Identify which cell holds the provided text, then report its (X, Y) central coordinate. 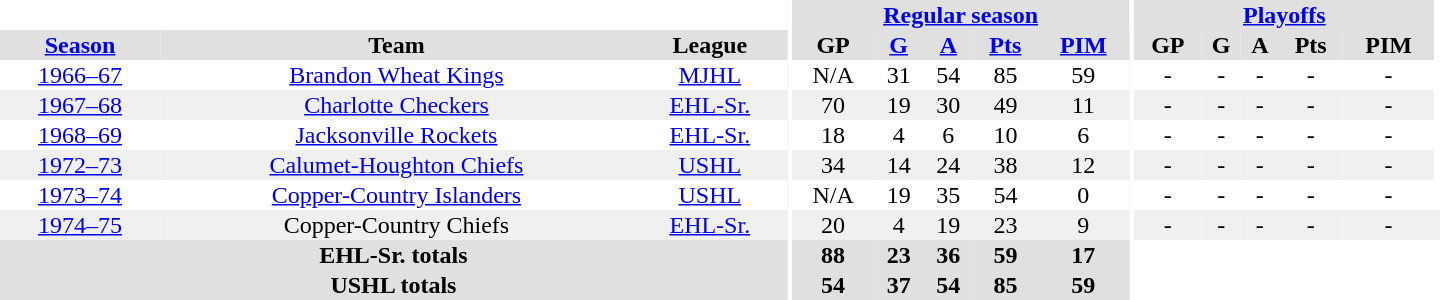
37 (899, 285)
0 (1084, 195)
Regular season (960, 15)
70 (833, 105)
1974–75 (80, 225)
Playoffs (1284, 15)
9 (1084, 225)
Season (80, 45)
18 (833, 135)
1973–74 (80, 195)
Calumet-Houghton Chiefs (396, 165)
17 (1084, 255)
24 (949, 165)
38 (1005, 165)
20 (833, 225)
34 (833, 165)
1972–73 (80, 165)
Team (396, 45)
Charlotte Checkers (396, 105)
30 (949, 105)
1968–69 (80, 135)
MJHL (710, 75)
Brandon Wheat Kings (396, 75)
Copper-Country Islanders (396, 195)
USHL totals (394, 285)
36 (949, 255)
1967–68 (80, 105)
EHL-Sr. totals (394, 255)
Copper-Country Chiefs (396, 225)
31 (899, 75)
11 (1084, 105)
12 (1084, 165)
1966–67 (80, 75)
35 (949, 195)
10 (1005, 135)
Jacksonville Rockets (396, 135)
14 (899, 165)
49 (1005, 105)
League (710, 45)
88 (833, 255)
